Detect which cell encompasses the target text, then output its [x, y] center coordinate. 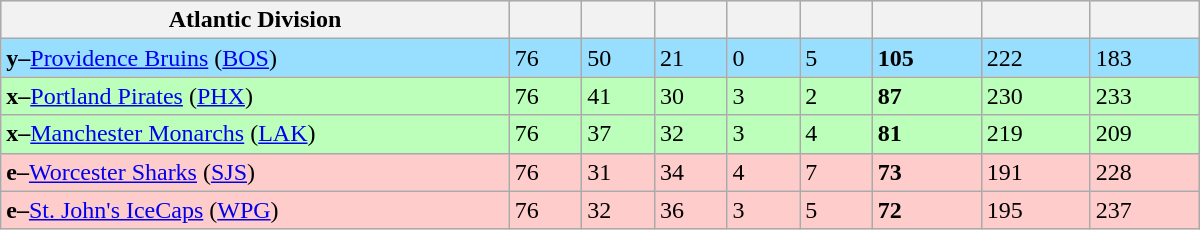
222 [1036, 58]
87 [926, 96]
81 [926, 134]
230 [1036, 96]
36 [690, 210]
7 [836, 172]
e–St. John's IceCaps (WPG) [255, 210]
0 [764, 58]
228 [1144, 172]
195 [1036, 210]
105 [926, 58]
72 [926, 210]
183 [1144, 58]
x–Manchester Monarchs (LAK) [255, 134]
37 [618, 134]
Atlantic Division [255, 20]
50 [618, 58]
219 [1036, 134]
e–Worcester Sharks (SJS) [255, 172]
31 [618, 172]
21 [690, 58]
34 [690, 172]
237 [1144, 210]
2 [836, 96]
209 [1144, 134]
233 [1144, 96]
191 [1036, 172]
73 [926, 172]
x–Portland Pirates (PHX) [255, 96]
30 [690, 96]
41 [618, 96]
y–Providence Bruins (BOS) [255, 58]
